Extract the [x, y] coordinate from the center of the cell holding the provided text.  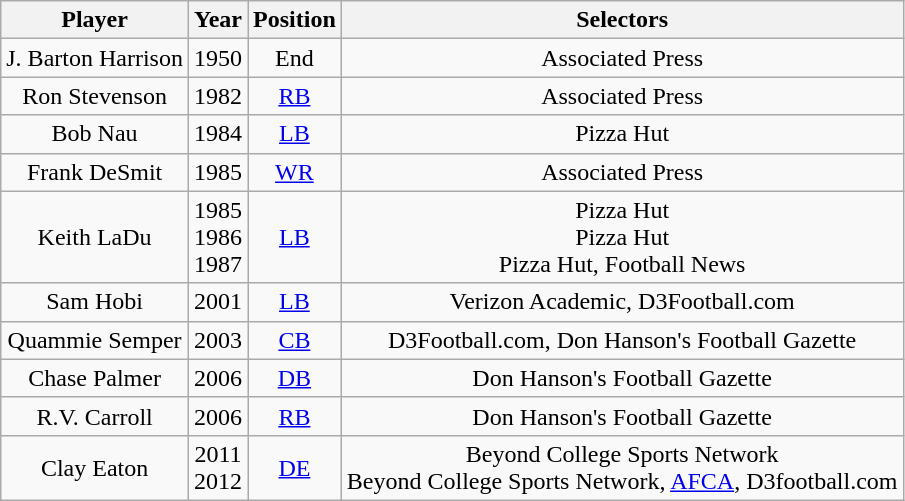
Beyond College Sports NetworkBeyond College Sports Network, AFCA, D3football.com [622, 468]
198519861987 [218, 237]
Frank DeSmit [95, 172]
Chase Palmer [95, 378]
2001 [218, 302]
Bob Nau [95, 134]
Year [218, 20]
Selectors [622, 20]
WR [295, 172]
Clay Eaton [95, 468]
CB [295, 340]
Keith LaDu [95, 237]
Ron Stevenson [95, 96]
Verizon Academic, D3Football.com [622, 302]
1984 [218, 134]
R.V. Carroll [95, 416]
1985 [218, 172]
DB [295, 378]
Position [295, 20]
Player [95, 20]
End [295, 58]
J. Barton Harrison [95, 58]
DE [295, 468]
1982 [218, 96]
Pizza HutPizza HutPizza Hut, Football News [622, 237]
20112012 [218, 468]
Quammie Semper [95, 340]
1950 [218, 58]
Pizza Hut [622, 134]
2003 [218, 340]
Sam Hobi [95, 302]
D3Football.com, Don Hanson's Football Gazette [622, 340]
